Return the [X, Y] coordinate for the center point of the cell that contains the specified text.  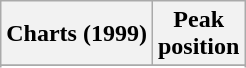
Charts (1999) [77, 34]
Peakposition [198, 34]
